For the text-containing cell, return its midpoint in (X, Y) coordinate format. 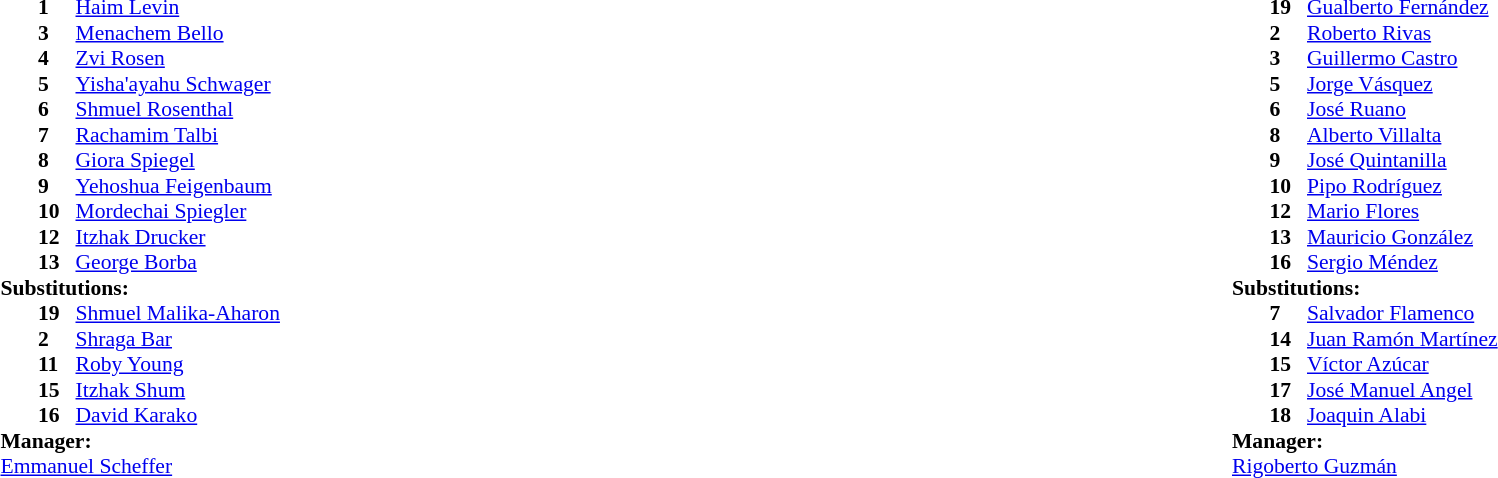
14 (1289, 339)
Mordechai Spiegler (178, 211)
19 (57, 313)
Giora Spiegel (178, 161)
José Ruano (1402, 109)
George Borba (178, 263)
Shmuel Malika-Aharon (178, 313)
Roby Young (178, 365)
Zvi Rosen (178, 59)
4 (57, 59)
Shmuel Rosenthal (178, 109)
Juan Ramón Martínez (1402, 339)
David Karako (178, 415)
Rachamim Talbi (178, 135)
Menachem Bello (178, 33)
18 (1289, 415)
Alberto Villalta (1402, 135)
Itzhak Drucker (178, 237)
11 (57, 365)
Guillermo Castro (1402, 59)
Yisha'ayahu Schwager (178, 84)
Shraga Bar (178, 339)
Sergio Méndez (1402, 263)
Roberto Rivas (1402, 33)
Víctor Azúcar (1402, 365)
Itzhak Shum (178, 390)
Salvador Flamenco (1402, 313)
Mario Flores (1402, 211)
Joaquin Alabi (1402, 415)
José Manuel Angel (1402, 390)
Yehoshua Feigenbaum (178, 186)
17 (1289, 390)
José Quintanilla (1402, 161)
Mauricio González (1402, 237)
Jorge Vásquez (1402, 84)
Pipo Rodríguez (1402, 186)
